Provide the [X, Y] coordinate of the cell's center where the given text is located.  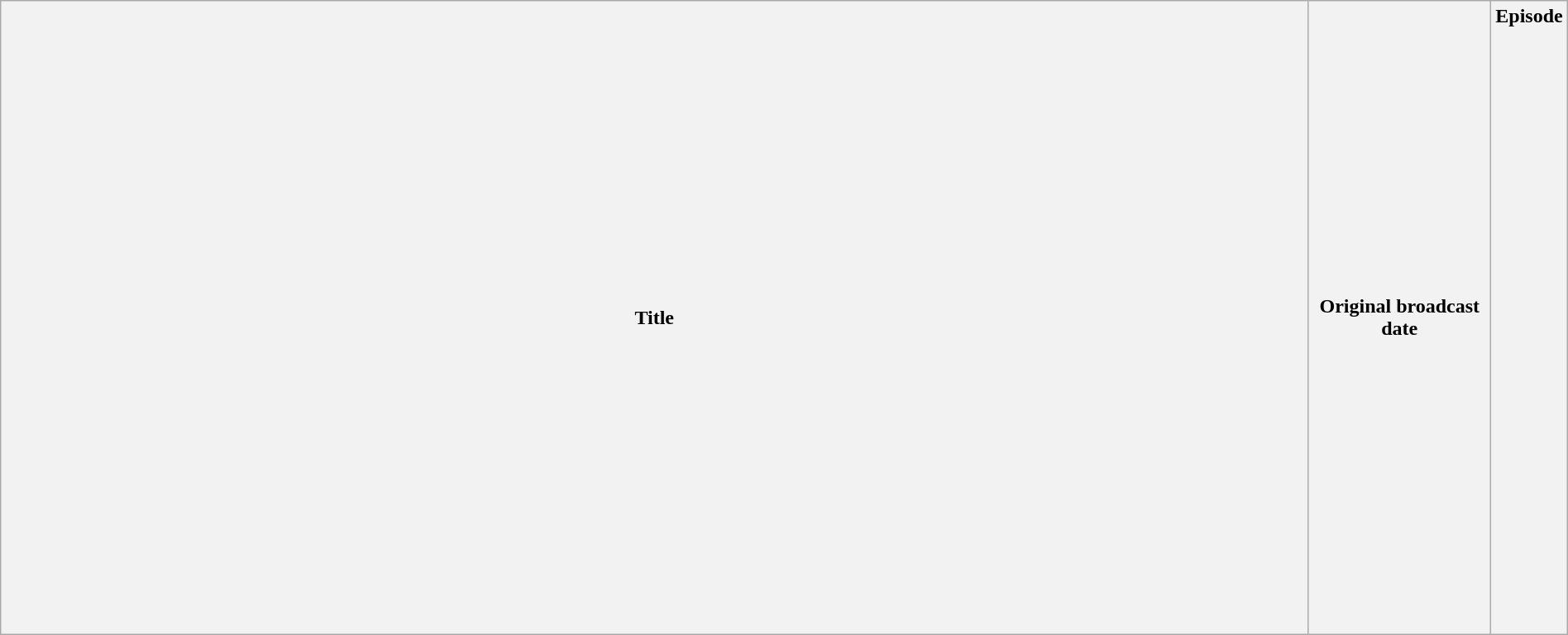
Episode [1529, 317]
Original broadcast date [1399, 317]
Title [655, 317]
